Pinpoint the cell where the given text exists, returning its [X, Y] midpoint coordinate. 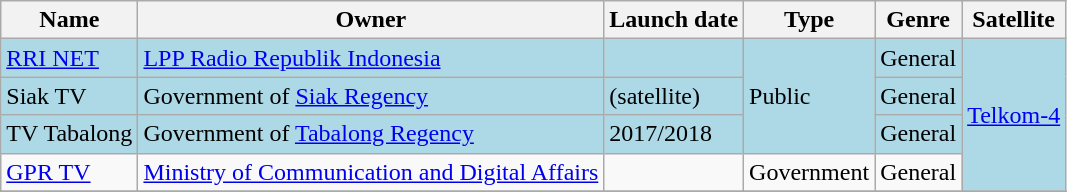
Government of Siak Regency [371, 96]
Launch date [674, 20]
LPP Radio Republik Indonesia [371, 58]
(satellite) [674, 96]
Genre [918, 20]
Ministry of Communication and Digital Affairs [371, 172]
GPR TV [70, 172]
Name [70, 20]
Owner [371, 20]
Satellite [1014, 20]
RRI NET [70, 58]
Siak TV [70, 96]
Telkom-4 [1014, 115]
Public [810, 96]
2017/2018 [674, 134]
Government of Tabalong Regency [371, 134]
TV Tabalong [70, 134]
Government [810, 172]
Type [810, 20]
